Detect which cell encompasses the target text, then output its [x, y] center coordinate. 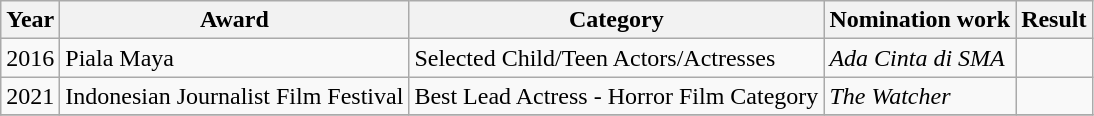
Nomination work [920, 20]
Award [234, 20]
Best Lead Actress - Horror Film Category [616, 96]
Year [30, 20]
The Watcher [920, 96]
Indonesian Journalist Film Festival [234, 96]
2016 [30, 58]
Category [616, 20]
Ada Cinta di SMA [920, 58]
Selected Child/Teen Actors/Actresses [616, 58]
Piala Maya [234, 58]
Result [1054, 20]
2021 [30, 96]
